Find where the given text appears and provide that cell's center as [x, y] coordinate. 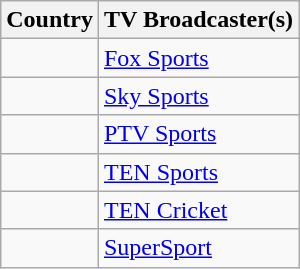
TEN Sports [198, 172]
Fox Sports [198, 58]
PTV Sports [198, 134]
TEN Cricket [198, 210]
Sky Sports [198, 96]
SuperSport [198, 248]
TV Broadcaster(s) [198, 20]
Country [50, 20]
